For the text-containing cell, return its midpoint in (X, Y) coordinate format. 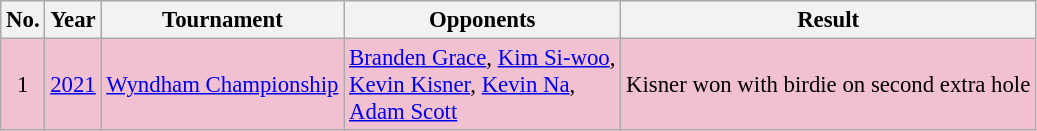
Year (73, 20)
Wyndham Championship (222, 85)
Result (828, 20)
Branden Grace, Kim Si-woo, Kevin Kisner, Kevin Na, Adam Scott (482, 85)
1 (23, 85)
Opponents (482, 20)
2021 (73, 85)
Kisner won with birdie on second extra hole (828, 85)
No. (23, 20)
Tournament (222, 20)
